Detect which cell encompasses the target text, then output its [X, Y] center coordinate. 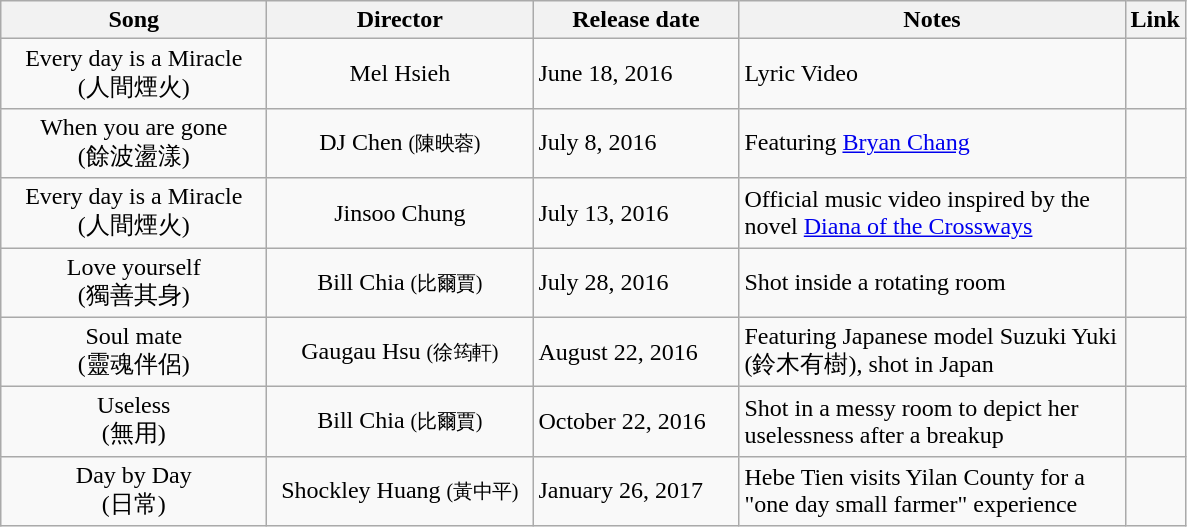
Hebe Tien visits Yilan County for a "one day small farmer" experience [932, 491]
Day by Day(日常) [134, 491]
October 22, 2016 [636, 422]
Jinsoo Chung [400, 213]
Director [400, 20]
Shot inside a rotating room [932, 283]
DJ Chen (陳映蓉) [400, 143]
Mel Hsieh [400, 74]
Featuring Bryan Chang [932, 143]
July 8, 2016 [636, 143]
August 22, 2016 [636, 352]
Useless(無用) [134, 422]
Shockley Huang (黃中平) [400, 491]
Gaugau Hsu (徐筠軒) [400, 352]
Lyric Video [932, 74]
Notes [932, 20]
Release date [636, 20]
Featuring Japanese model Suzuki Yuki (鈴木有樹), shot in Japan [932, 352]
June 18, 2016 [636, 74]
When you are gone(餘波盪漾) [134, 143]
Soul mate(靈魂伴侶) [134, 352]
Link [1155, 20]
Official music video inspired by the novel Diana of the Crossways [932, 213]
July 28, 2016 [636, 283]
Shot in a messy room to depict her uselessness after a breakup [932, 422]
Song [134, 20]
January 26, 2017 [636, 491]
July 13, 2016 [636, 213]
Love yourself(獨善其身) [134, 283]
